From the cell containing the given text, extract its center point as [X, Y] coordinate. 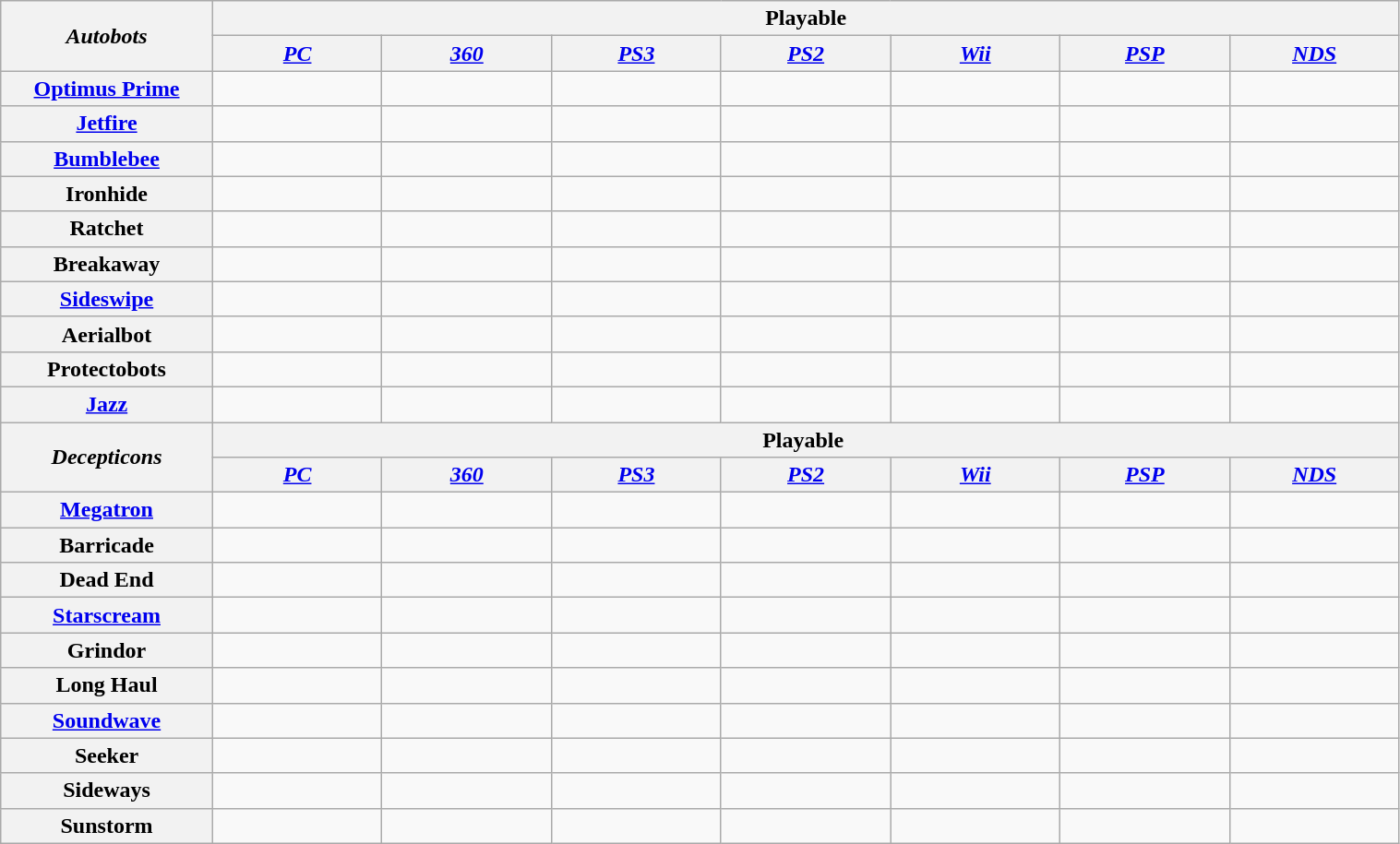
Bumblebee [107, 159]
Long Haul [107, 685]
Barricade [107, 545]
Jazz [107, 404]
Autobots [107, 36]
Seeker [107, 755]
Optimus Prime [107, 89]
Jetfire [107, 124]
Protectobots [107, 369]
Dead End [107, 580]
Sideswipe [107, 299]
Sunstorm [107, 826]
Starscream [107, 615]
Megatron [107, 510]
Ironhide [107, 194]
Decepticons [107, 458]
Aerialbot [107, 334]
Breakaway [107, 264]
Grindor [107, 650]
Soundwave [107, 720]
Sideways [107, 791]
Ratchet [107, 229]
